Determine the (X, Y) coordinate at the center of the cell enclosing the given text.  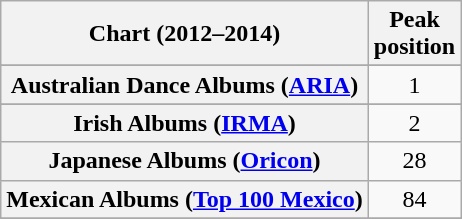
28 (414, 161)
Chart (2012–2014) (185, 34)
Japanese Albums (Oricon) (185, 161)
84 (414, 199)
Mexican Albums (Top 100 Mexico) (185, 199)
Peakposition (414, 34)
1 (414, 85)
Irish Albums (IRMA) (185, 123)
2 (414, 123)
Australian Dance Albums (ARIA) (185, 85)
